Search for the cell housing the specified text and yield its (x, y) center coordinate. 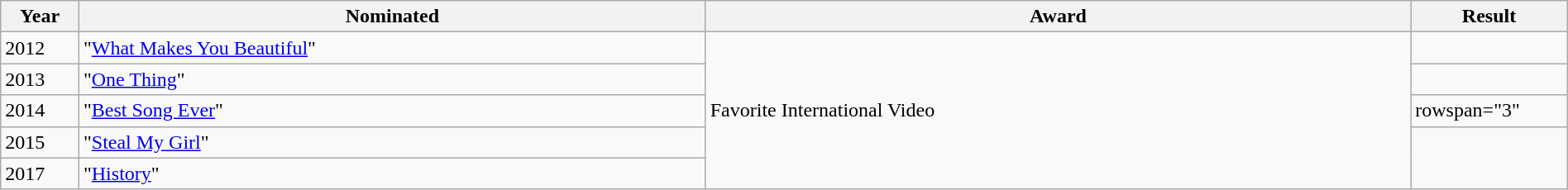
"History" (392, 173)
"One Thing" (392, 79)
2014 (40, 111)
"Steal My Girl" (392, 142)
Result (1489, 17)
2015 (40, 142)
2012 (40, 48)
"What Makes You Beautiful" (392, 48)
2013 (40, 79)
2017 (40, 173)
Award (1059, 17)
Favorite International Video (1059, 111)
Year (40, 17)
rowspan="3" (1489, 111)
"Best Song Ever" (392, 111)
Nominated (392, 17)
